Return the [x, y] coordinate for the center point of the cell that contains the specified text.  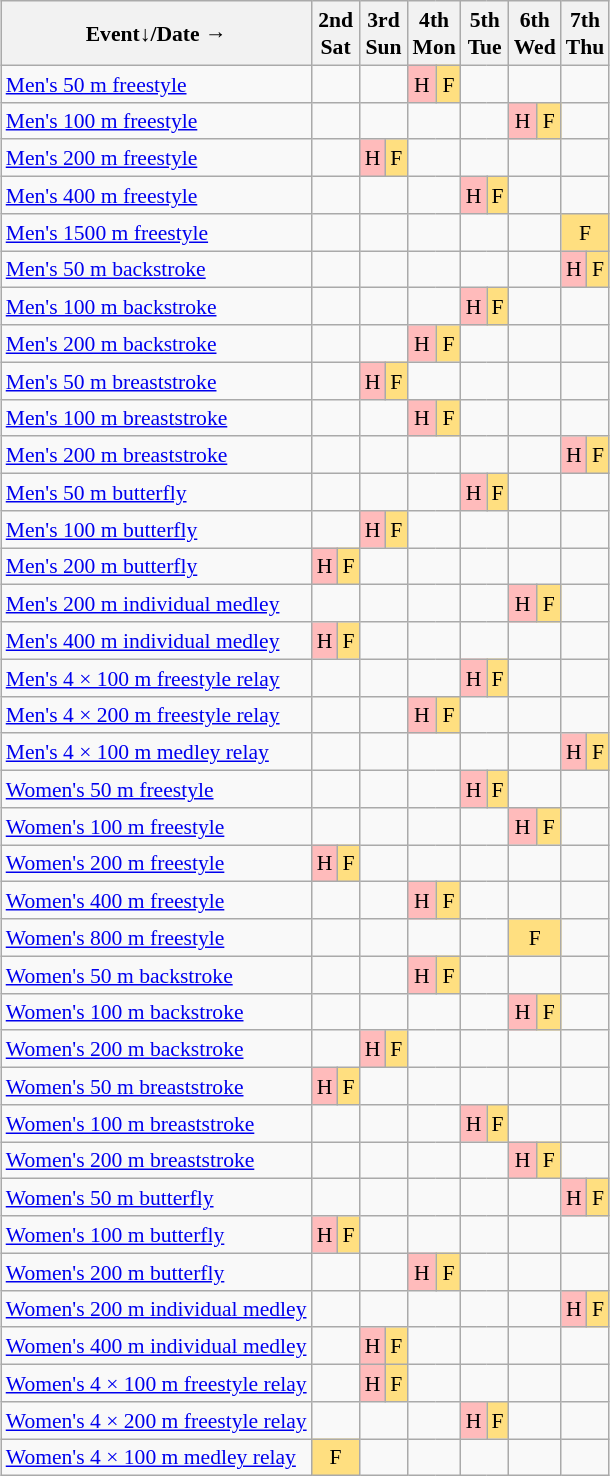
Men's 50 m backstroke [156, 268]
3rdSun [384, 33]
Women's 4 × 200 m freestyle relay [156, 1420]
Women's 50 m backstroke [156, 974]
Women's 400 m individual medley [156, 1346]
Men's 100 m freestyle [156, 120]
Men's 400 m freestyle [156, 194]
Men's 100 m butterfly [156, 528]
Men's 100 m breaststroke [156, 418]
Women's 200 m freestyle [156, 862]
Men's 200 m butterfly [156, 566]
Men's 400 m individual medley [156, 640]
Women's 50 m freestyle [156, 788]
Women's 200 m breaststroke [156, 1160]
6thWed [535, 33]
Women's 400 m freestyle [156, 900]
5thTue [485, 33]
2ndSat [336, 33]
Women's 4 × 100 m freestyle relay [156, 1382]
Women's 50 m butterfly [156, 1198]
Women's 800 m freestyle [156, 938]
Women's 4 × 100 m medley relay [156, 1456]
Men's 200 m backstroke [156, 344]
Men's 200 m individual medley [156, 604]
Women's 50 m breaststroke [156, 1086]
7thThu [586, 33]
Men's 50 m breaststroke [156, 380]
Women's 100 m butterfly [156, 1234]
Event↓/Date → [156, 33]
Men's 4 × 100 m medley relay [156, 752]
Men's 50 m freestyle [156, 84]
Women's 200 m individual medley [156, 1308]
4thMon [434, 33]
Men's 100 m backstroke [156, 306]
Women's 200 m butterfly [156, 1272]
Men's 4 × 100 m freestyle relay [156, 678]
Men's 200 m breaststroke [156, 454]
Women's 100 m freestyle [156, 826]
Men's 200 m freestyle [156, 158]
Men's 4 × 200 m freestyle relay [156, 714]
Women's 200 m backstroke [156, 1048]
Women's 100 m backstroke [156, 1012]
Men's 50 m butterfly [156, 492]
Men's 1500 m freestyle [156, 232]
Women's 100 m breaststroke [156, 1122]
